Return the (X, Y) coordinate for the center point of the cell that contains the specified text.  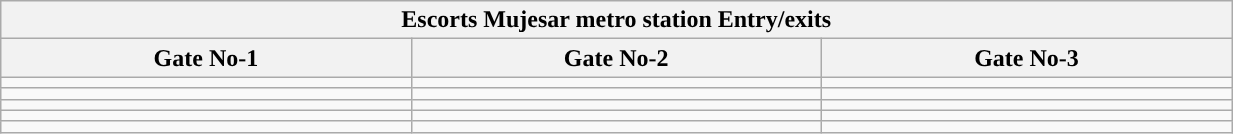
Gate No-2 (616, 58)
Gate No-3 (1026, 58)
Escorts Mujesar metro station Entry/exits (616, 20)
Gate No-1 (206, 58)
